Scan for the cell matching the given text and deliver its [X, Y] coordinate at center. 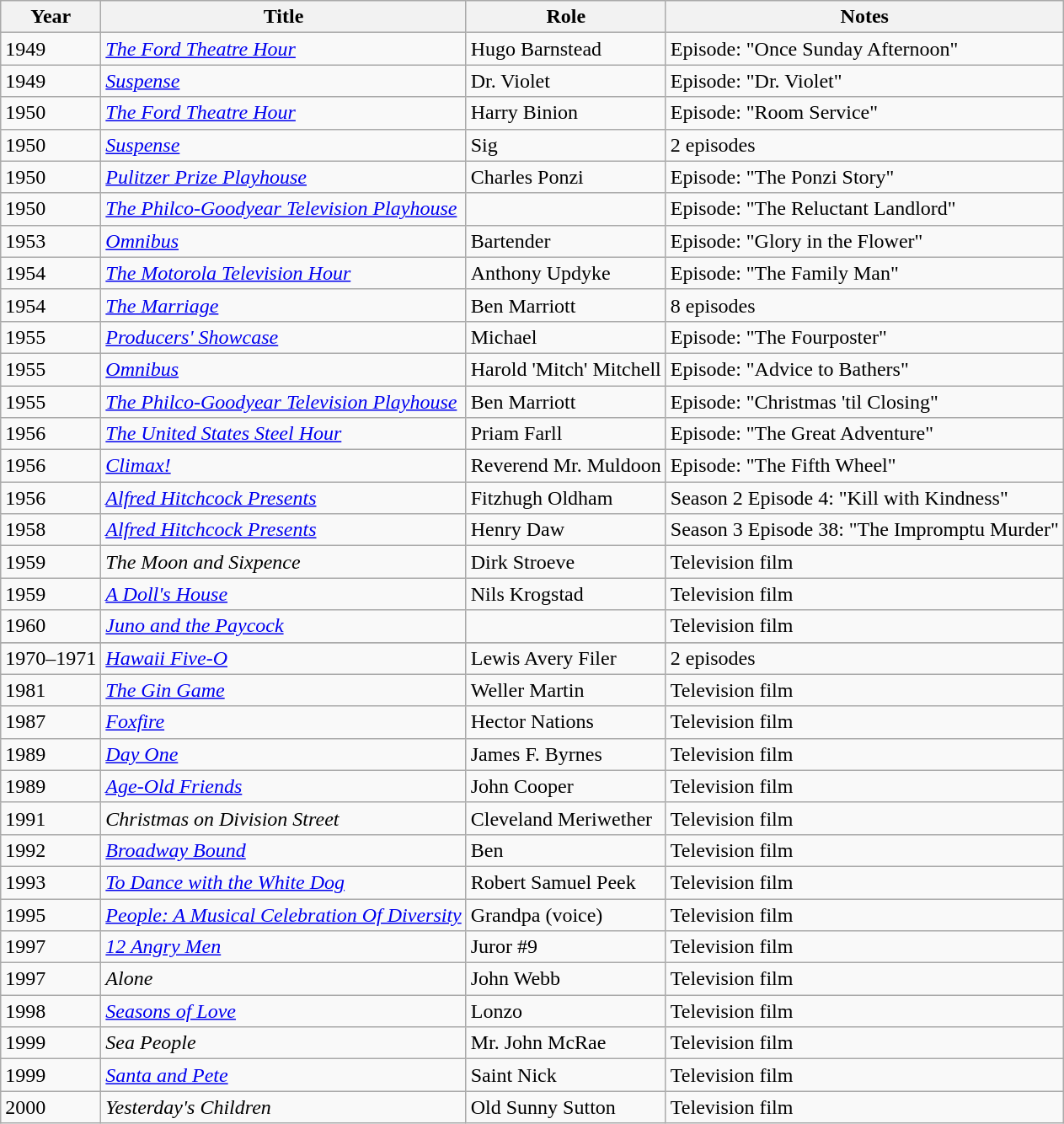
1958 [51, 530]
Lewis Avery Filer [566, 658]
Nils Krogstad [566, 594]
Harold 'Mitch' Mitchell [566, 369]
Hector Nations [566, 722]
Episode: "Room Service" [864, 113]
The Gin Game [283, 690]
Year [51, 17]
Episode: "The Ponzi Story" [864, 177]
Old Sunny Sutton [566, 1107]
Mr. John McRae [566, 1043]
1987 [51, 722]
People: A Musical Celebration Of Diversity [283, 914]
To Dance with the White Dog [283, 882]
Ben [566, 850]
Harry Binion [566, 113]
The Motorola Television Hour [283, 273]
Robert Samuel Peek [566, 882]
Episode: "Advice to Bathers" [864, 369]
Episode: "The Family Man" [864, 273]
Pulitzer Prize Playhouse [283, 177]
Hugo Barnstead [566, 49]
Notes [864, 17]
Foxfire [283, 722]
The United States Steel Hour [283, 434]
John Webb [566, 979]
Episode: "The Reluctant Landlord" [864, 209]
Santa and Pete [283, 1075]
Seasons of Love [283, 1011]
Priam Farll [566, 434]
Fitzhugh Oldham [566, 498]
2000 [51, 1107]
Sig [566, 145]
Climax! [283, 466]
Episode: "The Fourposter" [864, 337]
A Doll's House [283, 594]
Michael [566, 337]
Episode: "Dr. Violet" [864, 81]
James F. Byrnes [566, 754]
Episode: "The Fifth Wheel" [864, 466]
Juno and the Paycock [283, 626]
1991 [51, 818]
Hawaii Five-O [283, 658]
Dr. Violet [566, 81]
John Cooper [566, 786]
1960 [51, 626]
Yesterday's Children [283, 1107]
Season 3 Episode 38: "The Impromptu Murder" [864, 530]
1998 [51, 1011]
Anthony Updyke [566, 273]
Day One [283, 754]
The Marriage [283, 305]
Grandpa (voice) [566, 914]
Episode: "Glory in the Flower" [864, 241]
Dirk Stroeve [566, 562]
Alone [283, 979]
The Moon and Sixpence [283, 562]
8 episodes [864, 305]
Broadway Bound [283, 850]
1981 [51, 690]
Cleveland Meriwether [566, 818]
1970–1971 [51, 658]
Charles Ponzi [566, 177]
Title [283, 17]
12 Angry Men [283, 947]
Season 2 Episode 4: "Kill with Kindness" [864, 498]
Henry Daw [566, 530]
Sea People [283, 1043]
1953 [51, 241]
1992 [51, 850]
Episode: "Once Sunday Afternoon" [864, 49]
Role [566, 17]
Reverend Mr. Muldoon [566, 466]
Episode: "The Great Adventure" [864, 434]
Age-Old Friends [283, 786]
Weller Martin [566, 690]
Lonzo [566, 1011]
Christmas on Division Street [283, 818]
1993 [51, 882]
Episode: "Christmas 'til Closing" [864, 402]
Juror #9 [566, 947]
Bartender [566, 241]
Producers' Showcase [283, 337]
1995 [51, 914]
Saint Nick [566, 1075]
